Detect which cell encompasses the target text, then output its [x, y] center coordinate. 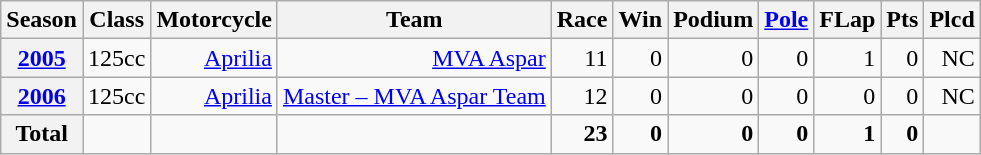
Class [116, 20]
Total [42, 134]
Race [582, 20]
12 [582, 96]
2006 [42, 96]
Pts [902, 20]
2005 [42, 58]
23 [582, 134]
11 [582, 58]
Motorcycle [214, 20]
Pole [786, 20]
MVA Aspar [414, 58]
Season [42, 20]
Team [414, 20]
FLap [848, 20]
Plcd [952, 20]
Master – MVA Aspar Team [414, 96]
Podium [714, 20]
Win [640, 20]
